From the cell containing the given text, extract its center point as [x, y] coordinate. 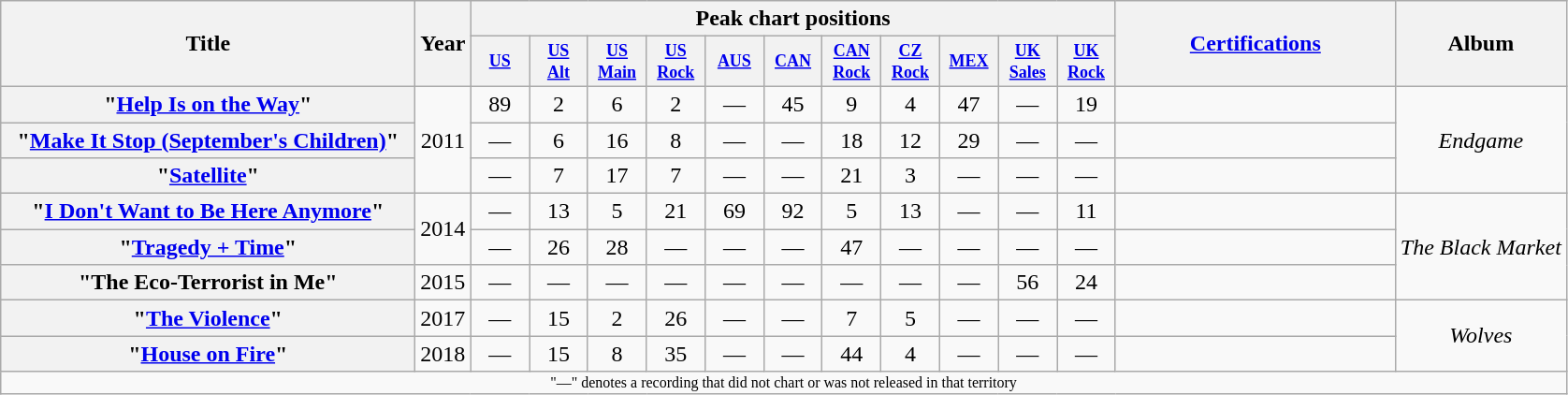
US [500, 62]
CZRock [911, 62]
USMain [617, 62]
UKSales [1027, 62]
Year [443, 44]
Peak chart positions [793, 19]
"Make It Stop (September's Children)" [208, 140]
92 [793, 212]
18 [851, 140]
35 [675, 354]
"—" denotes a recording that did not chart or was not released in that territory [784, 383]
28 [617, 247]
29 [969, 140]
Endgame [1480, 139]
24 [1087, 283]
2011 [443, 139]
69 [735, 212]
2018 [443, 354]
Title [208, 44]
"The Eco-Terrorist in Me" [208, 283]
2017 [443, 318]
17 [617, 176]
AUS [735, 62]
MEX [969, 62]
CAN [793, 62]
3 [911, 176]
UKRock [1087, 62]
9 [851, 104]
"Tragedy + Time" [208, 247]
12 [911, 140]
Wolves [1480, 336]
16 [617, 140]
CANRock [851, 62]
"The Violence" [208, 318]
The Black Market [1480, 247]
89 [500, 104]
Album [1480, 44]
USAlt [559, 62]
"I Don't Want to Be Here Anymore" [208, 212]
45 [793, 104]
USRock [675, 62]
2015 [443, 283]
19 [1087, 104]
44 [851, 354]
"Help Is on the Way" [208, 104]
2014 [443, 229]
56 [1027, 283]
11 [1087, 212]
"Satellite" [208, 176]
Certifications [1256, 44]
"House on Fire" [208, 354]
